Extract the (X, Y) coordinate from the center of the cell holding the provided text.  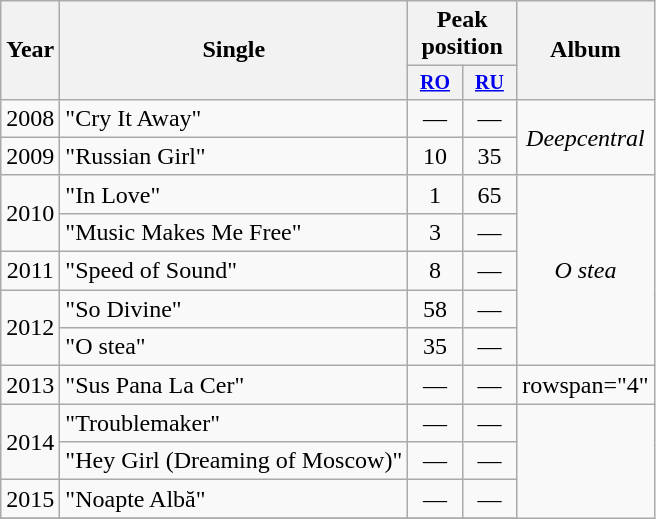
8 (435, 271)
"So Divine" (234, 309)
"Speed of Sound" (234, 271)
2015 (30, 499)
58 (435, 309)
1 (435, 194)
O stea (586, 270)
"In Love" (234, 194)
Single (234, 50)
2010 (30, 213)
2012 (30, 328)
"O stea" (234, 347)
Year (30, 50)
"Russian Girl" (234, 156)
RU (489, 82)
Deepcentral (586, 137)
Peak position (462, 34)
2011 (30, 271)
2014 (30, 442)
"Sus Pana La Cer" (234, 385)
"Noapte Albă" (234, 499)
2009 (30, 156)
"Troublemaker" (234, 423)
"Music Makes Me Free" (234, 232)
RO (435, 82)
2013 (30, 385)
3 (435, 232)
10 (435, 156)
"Hey Girl (Dreaming of Moscow)" (234, 461)
rowspan="4" (586, 385)
"Cry It Away" (234, 118)
65 (489, 194)
2008 (30, 118)
Album (586, 50)
